Identify which cell holds the provided text, then report its (X, Y) central coordinate. 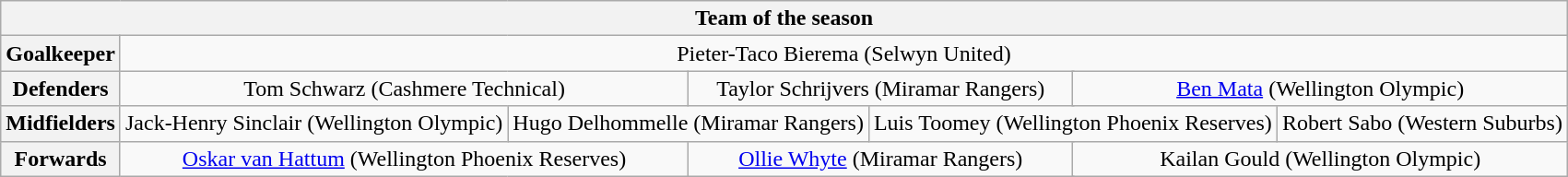
Team of the season (784, 18)
Jack-Henry Sinclair (Wellington Olympic) (313, 124)
Goalkeeper (61, 53)
Forwards (61, 159)
Defenders (61, 88)
Ben Mata (Wellington Olympic) (1320, 88)
Taylor Schrijvers (Miramar Rangers) (881, 88)
Pieter-Taco Bierema (Selwyn United) (843, 53)
Ollie Whyte (Miramar Rangers) (881, 159)
Tom Schwarz (Cashmere Technical) (404, 88)
Luis Toomey (Wellington Phoenix Reserves) (1073, 124)
Robert Sabo (Western Suburbs) (1421, 124)
Midfielders (61, 124)
Oskar van Hattum (Wellington Phoenix Reserves) (404, 159)
Hugo Delhommelle (Miramar Rangers) (689, 124)
Kailan Gould (Wellington Olympic) (1320, 159)
